Output the (x, y) coordinate of the center of the cell containing the given text.  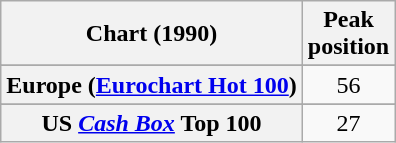
Chart (1990) (152, 34)
US Cash Box Top 100 (152, 123)
Peakposition (348, 34)
Europe (Eurochart Hot 100) (152, 85)
56 (348, 85)
27 (348, 123)
